Determine the (x, y) coordinate at the center of the cell enclosing the given text.  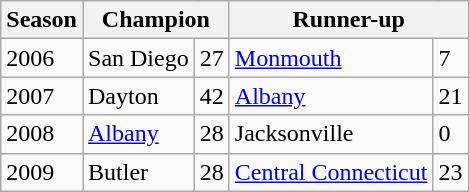
21 (450, 96)
2009 (42, 172)
Monmouth (331, 58)
Jacksonville (331, 134)
23 (450, 172)
Central Connecticut (331, 172)
2008 (42, 134)
Butler (138, 172)
Dayton (138, 96)
Champion (156, 20)
42 (212, 96)
San Diego (138, 58)
2006 (42, 58)
Season (42, 20)
0 (450, 134)
27 (212, 58)
2007 (42, 96)
7 (450, 58)
Runner-up (348, 20)
